Determine the [x, y] coordinate at the center of the cell enclosing the given text.  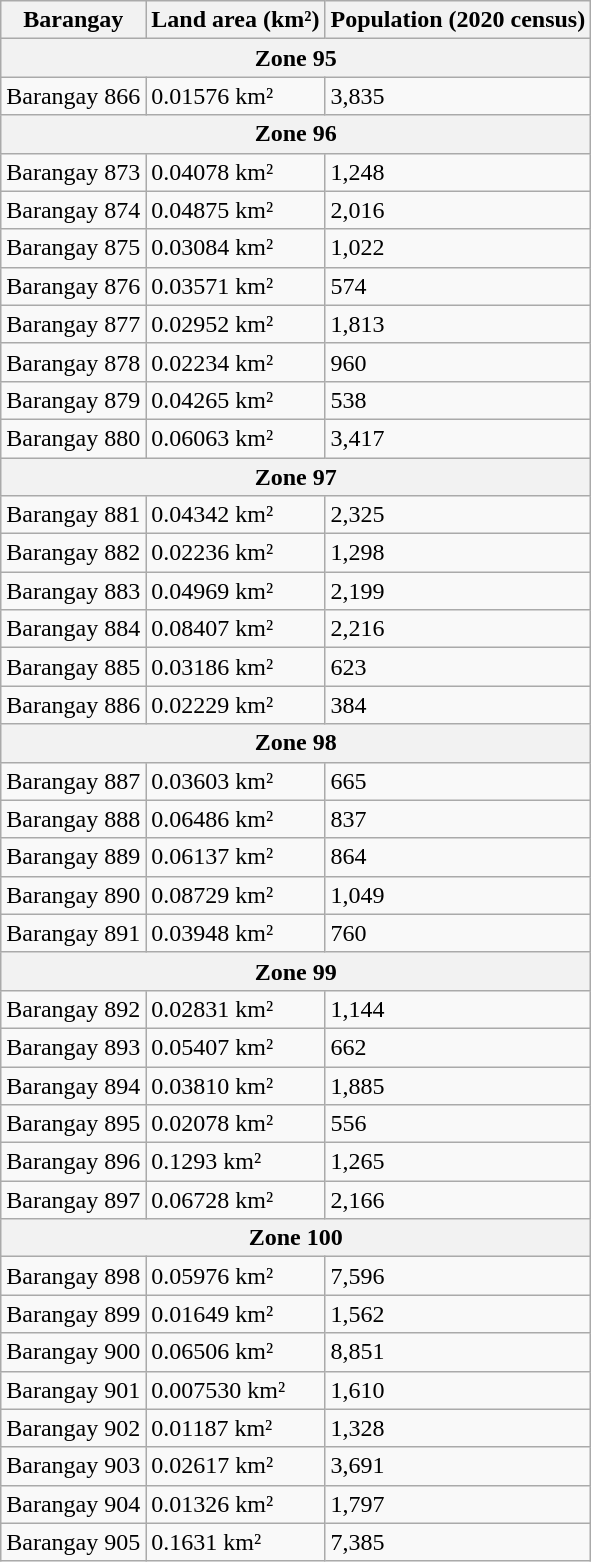
0.06137 km² [236, 857]
Barangay 881 [74, 515]
1,298 [458, 553]
1,885 [458, 1085]
Barangay 901 [74, 1390]
0.04875 km² [236, 210]
0.04342 km² [236, 515]
8,851 [458, 1352]
Barangay 880 [74, 438]
Barangay 900 [74, 1352]
Barangay 888 [74, 819]
Barangay 903 [74, 1466]
Barangay 899 [74, 1314]
1,797 [458, 1504]
556 [458, 1124]
0.02229 km² [236, 705]
0.02234 km² [236, 362]
0.06063 km² [236, 438]
384 [458, 705]
0.01576 km² [236, 96]
0.04265 km² [236, 400]
Zone 97 [296, 477]
0.03186 km² [236, 667]
864 [458, 857]
Barangay 904 [74, 1504]
1,328 [458, 1428]
538 [458, 400]
Barangay 873 [74, 172]
0.03084 km² [236, 248]
574 [458, 286]
1,144 [458, 1009]
Land area (km²) [236, 20]
Barangay 887 [74, 781]
Barangay 886 [74, 705]
7,385 [458, 1542]
Barangay 879 [74, 400]
Barangay 876 [74, 286]
0.05407 km² [236, 1047]
0.02617 km² [236, 1466]
Barangay 885 [74, 667]
0.02236 km² [236, 553]
Barangay 896 [74, 1162]
Barangay 882 [74, 553]
1,562 [458, 1314]
Zone 99 [296, 971]
1,610 [458, 1390]
3,835 [458, 96]
0.03603 km² [236, 781]
0.02078 km² [236, 1124]
1,248 [458, 172]
0.04969 km² [236, 591]
Barangay 893 [74, 1047]
0.03810 km² [236, 1085]
0.05976 km² [236, 1276]
Barangay 875 [74, 248]
7,596 [458, 1276]
Barangay 892 [74, 1009]
1,049 [458, 895]
3,691 [458, 1466]
837 [458, 819]
0.06486 km² [236, 819]
0.04078 km² [236, 172]
Barangay 897 [74, 1200]
Barangay 894 [74, 1085]
0.06506 km² [236, 1352]
1,265 [458, 1162]
Barangay 902 [74, 1428]
0.01326 km² [236, 1504]
0.03948 km² [236, 933]
Barangay 898 [74, 1276]
0.03571 km² [236, 286]
Population (2020 census) [458, 20]
623 [458, 667]
0.01187 km² [236, 1428]
Zone 95 [296, 58]
662 [458, 1047]
2,325 [458, 515]
Barangay 877 [74, 324]
Barangay 874 [74, 210]
0.08729 km² [236, 895]
2,199 [458, 591]
0.02952 km² [236, 324]
Barangay [74, 20]
Barangay 884 [74, 629]
1,813 [458, 324]
0.02831 km² [236, 1009]
3,417 [458, 438]
Barangay 890 [74, 895]
Barangay 866 [74, 96]
0.007530 km² [236, 1390]
1,022 [458, 248]
0.08407 km² [236, 629]
Barangay 878 [74, 362]
960 [458, 362]
Zone 96 [296, 134]
Barangay 895 [74, 1124]
Barangay 883 [74, 591]
Barangay 905 [74, 1542]
0.1293 km² [236, 1162]
0.1631 km² [236, 1542]
665 [458, 781]
760 [458, 933]
2,016 [458, 210]
Barangay 889 [74, 857]
2,166 [458, 1200]
Zone 98 [296, 743]
0.06728 km² [236, 1200]
Barangay 891 [74, 933]
2,216 [458, 629]
0.01649 km² [236, 1314]
Zone 100 [296, 1238]
